Extract the (X, Y) coordinate from the center of the cell holding the provided text.  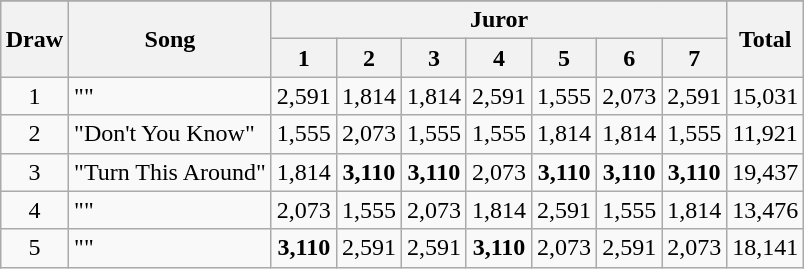
Total (766, 39)
Juror (498, 20)
13,476 (766, 210)
7 (694, 58)
15,031 (766, 96)
11,921 (766, 134)
Song (170, 39)
19,437 (766, 172)
"Don't You Know" (170, 134)
Draw (34, 39)
"Turn This Around" (170, 172)
18,141 (766, 248)
6 (630, 58)
